Provide the (X, Y) coordinate of the cell's center where the given text is located.  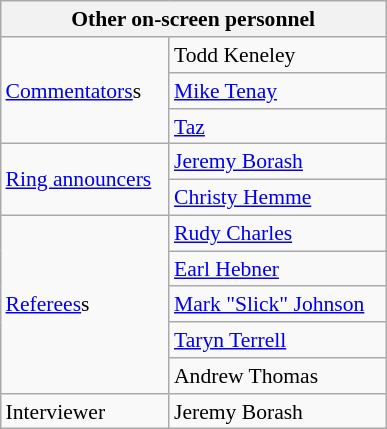
Mike Tenay (278, 91)
Earl Hebner (278, 269)
Commentatorss (85, 90)
Ring announcers (85, 180)
Mark "Slick" Johnson (278, 304)
Taryn Terrell (278, 340)
Refereess (85, 304)
Other on-screen personnel (194, 19)
Christy Hemme (278, 197)
Andrew Thomas (278, 376)
Todd Keneley (278, 55)
Interviewer (85, 411)
Taz (278, 126)
Rudy Charles (278, 233)
